Pinpoint the cell where the given text exists, returning its [x, y] midpoint coordinate. 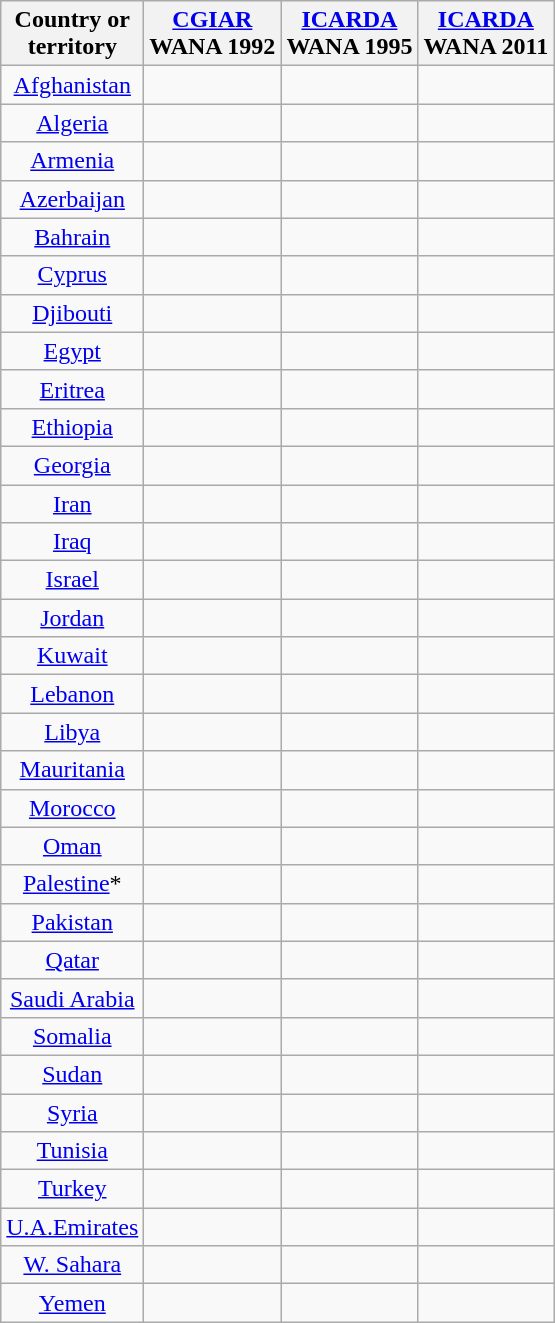
Lebanon [72, 694]
Syria [72, 1113]
Azerbaijan [72, 199]
Afghanistan [72, 85]
Iran [72, 503]
Somalia [72, 1036]
Egypt [72, 351]
Sudan [72, 1074]
Armenia [72, 161]
Oman [72, 846]
Morocco [72, 808]
Iraq [72, 542]
CGIARWANA 1992 [212, 34]
Ethiopia [72, 427]
W. Sahara [72, 1265]
Saudi Arabia [72, 998]
Mauritania [72, 770]
Palestine* [72, 884]
Tunisia [72, 1151]
Kuwait [72, 656]
Country orterritory [72, 34]
ICARDAWANA 2011 [486, 34]
Eritrea [72, 389]
Yemen [72, 1303]
Bahrain [72, 237]
Libya [72, 732]
U.A.Emirates [72, 1227]
Qatar [72, 960]
Algeria [72, 123]
ICARDAWANA 1995 [350, 34]
Israel [72, 580]
Djibouti [72, 313]
Georgia [72, 465]
Cyprus [72, 275]
Pakistan [72, 922]
Jordan [72, 618]
Turkey [72, 1189]
